From the cell containing the given text, extract its center point as [X, Y] coordinate. 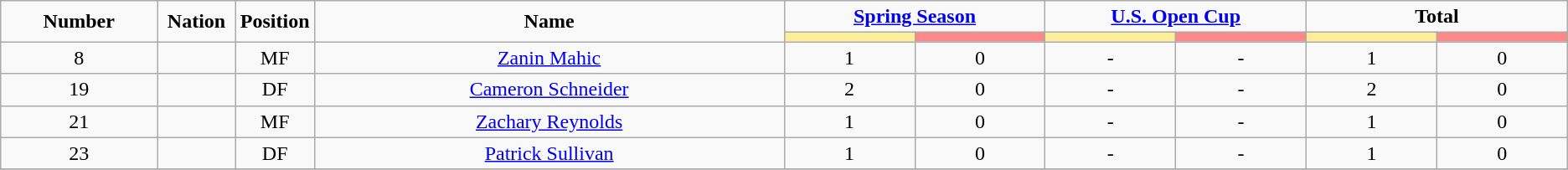
23 [79, 153]
8 [79, 58]
21 [79, 121]
Zanin Mahic [549, 58]
Number [79, 22]
Cameron Schneider [549, 90]
Name [549, 22]
Nation [197, 22]
Position [275, 22]
U.S. Open Cup [1176, 17]
Spring Season [915, 17]
Patrick Sullivan [549, 153]
19 [79, 90]
Total [1437, 17]
Zachary Reynolds [549, 121]
